For the text-containing cell, return its midpoint in [X, Y] coordinate format. 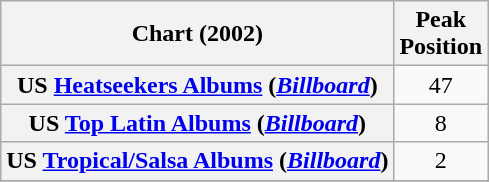
2 [441, 161]
US Tropical/Salsa Albums (Billboard) [198, 161]
US Top Latin Albums (Billboard) [198, 123]
Peak Position [441, 34]
47 [441, 85]
8 [441, 123]
US Heatseekers Albums (Billboard) [198, 85]
Chart (2002) [198, 34]
